Pinpoint the cell where the given text exists, returning its [X, Y] midpoint coordinate. 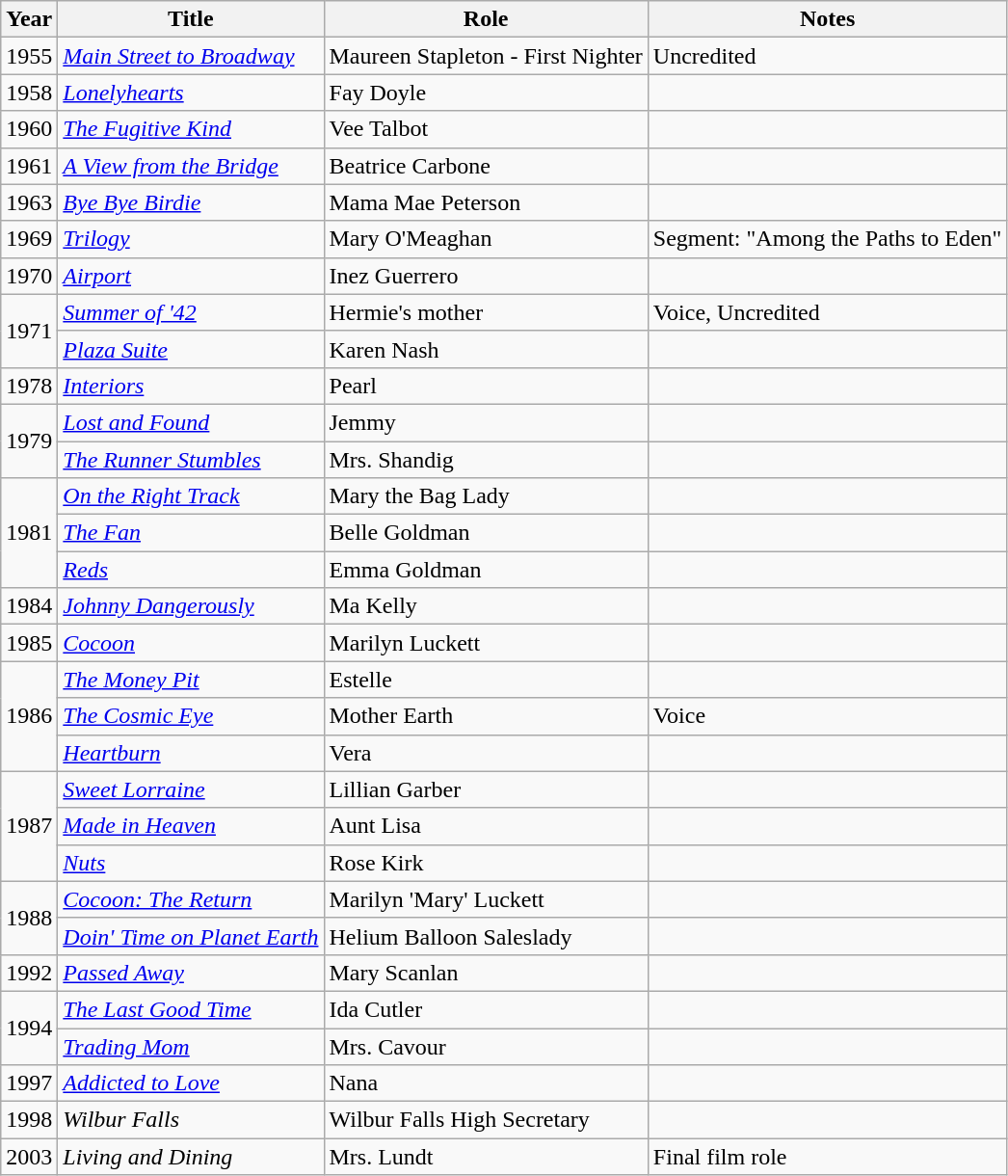
Lonelyhearts [191, 93]
1971 [29, 331]
Nana [486, 1083]
Beatrice Carbone [486, 166]
Title [191, 19]
On the Right Track [191, 496]
1987 [29, 826]
1961 [29, 166]
1969 [29, 239]
Nuts [191, 863]
A View from the Bridge [191, 166]
Marilyn Luckett [486, 643]
Lost and Found [191, 422]
Made in Heaven [191, 826]
Belle Goldman [486, 533]
Addicted to Love [191, 1083]
1981 [29, 533]
The Cosmic Eye [191, 716]
2003 [29, 1157]
Final film role [827, 1157]
1955 [29, 56]
Pearl [486, 386]
Mrs. Cavour [486, 1046]
Role [486, 19]
Helium Balloon Saleslady [486, 936]
1960 [29, 129]
1998 [29, 1120]
1958 [29, 93]
Trilogy [191, 239]
Maureen Stapleton - First Nighter [486, 56]
Lillian Garber [486, 789]
1979 [29, 441]
1997 [29, 1083]
Year [29, 19]
Main Street to Broadway [191, 56]
Segment: "Among the Paths to Eden" [827, 239]
Doin' Time on Planet Earth [191, 936]
1970 [29, 276]
1986 [29, 716]
1978 [29, 386]
Mrs. Shandig [486, 460]
Aunt Lisa [486, 826]
1985 [29, 643]
Rose Kirk [486, 863]
Heartburn [191, 753]
Mama Mae Peterson [486, 202]
The Fugitive Kind [191, 129]
Trading Mom [191, 1046]
Ida Cutler [486, 1009]
Wilbur Falls [191, 1120]
Voice [827, 716]
Interiors [191, 386]
Mary O'Meaghan [486, 239]
Hermie's mother [486, 312]
Mary the Bag Lady [486, 496]
1992 [29, 973]
The Money Pit [191, 680]
Inez Guerrero [486, 276]
Living and Dining [191, 1157]
Voice, Uncredited [827, 312]
The Fan [191, 533]
Cocoon: The Return [191, 899]
Mary Scanlan [486, 973]
Notes [827, 19]
The Last Good Time [191, 1009]
Ma Kelly [486, 606]
1963 [29, 202]
Mother Earth [486, 716]
Johnny Dangerously [191, 606]
Karen Nash [486, 349]
Passed Away [191, 973]
Reds [191, 570]
1988 [29, 918]
Wilbur Falls High Secretary [486, 1120]
Jemmy [486, 422]
Sweet Lorraine [191, 789]
Bye Bye Birdie [191, 202]
Uncredited [827, 56]
Marilyn 'Mary' Luckett [486, 899]
Plaza Suite [191, 349]
The Runner Stumbles [191, 460]
Airport [191, 276]
1994 [29, 1028]
Fay Doyle [486, 93]
Cocoon [191, 643]
1984 [29, 606]
Emma Goldman [486, 570]
Summer of '42 [191, 312]
Estelle [486, 680]
Mrs. Lundt [486, 1157]
Vee Talbot [486, 129]
Vera [486, 753]
